Extract the (X, Y) coordinate from the center of the cell holding the provided text.  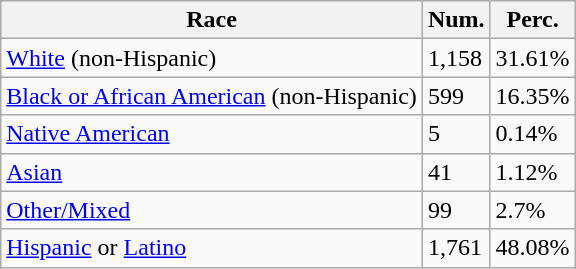
0.14% (532, 134)
48.08% (532, 248)
1,158 (456, 58)
Race (212, 20)
Black or African American (non-Hispanic) (212, 96)
Asian (212, 172)
Hispanic or Latino (212, 248)
16.35% (532, 96)
5 (456, 134)
Other/Mixed (212, 210)
1.12% (532, 172)
Perc. (532, 20)
1,761 (456, 248)
Native American (212, 134)
31.61% (532, 58)
599 (456, 96)
White (non-Hispanic) (212, 58)
2.7% (532, 210)
99 (456, 210)
Num. (456, 20)
41 (456, 172)
